Scan for the cell matching the given text and deliver its (x, y) coordinate at center. 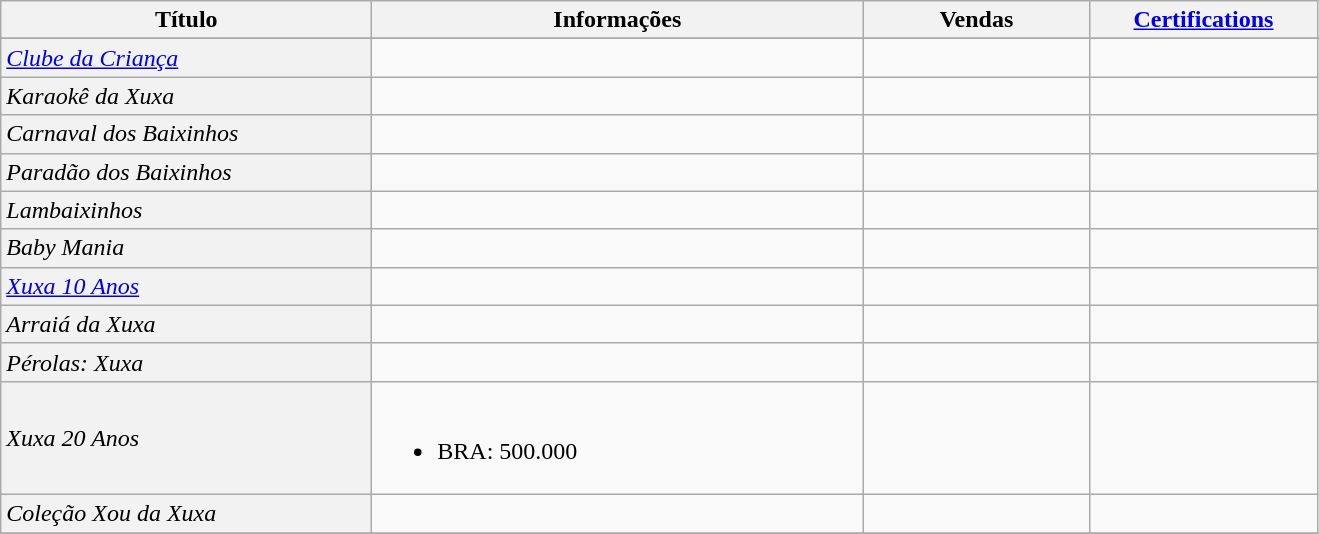
Lambaixinhos (186, 210)
Paradão dos Baixinhos (186, 172)
Pérolas: Xuxa (186, 362)
Carnaval dos Baixinhos (186, 134)
Coleção Xou da Xuxa (186, 513)
Título (186, 20)
Vendas (976, 20)
Xuxa 10 Anos (186, 286)
Karaokê da Xuxa (186, 96)
BRA: 500.000 (618, 438)
Arraiá da Xuxa (186, 324)
Clube da Criança (186, 58)
Informações (618, 20)
Certifications (1204, 20)
Xuxa 20 Anos (186, 438)
Baby Mania (186, 248)
